Scan for the cell matching the given text and deliver its [x, y] coordinate at center. 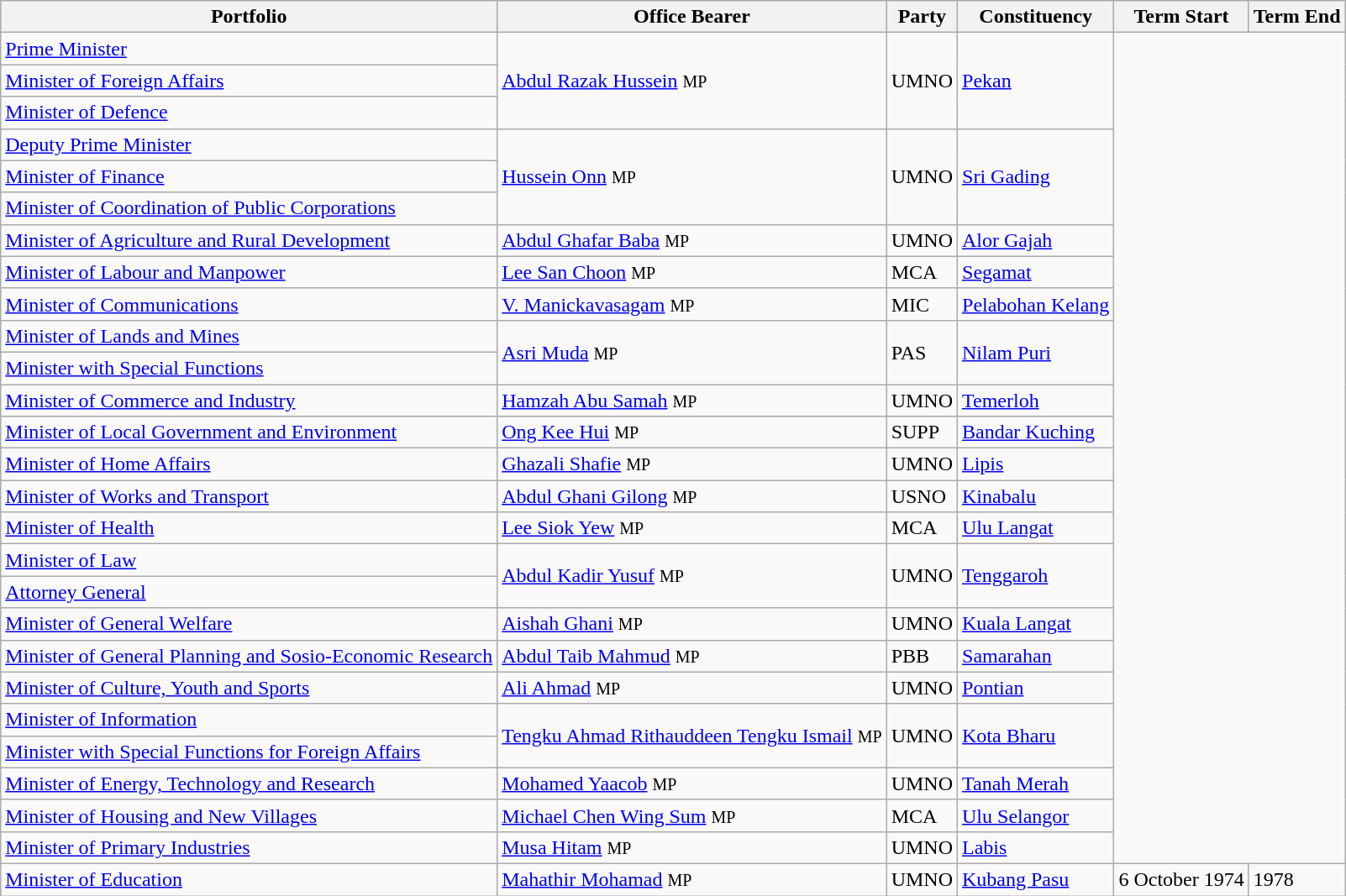
SUPP [922, 432]
Minister of General Welfare [249, 624]
Mahathir Mohamad MP [692, 879]
Office Bearer [692, 17]
Abdul Kadir Yusuf MP [692, 576]
Party [922, 17]
Ulu Langat [1036, 528]
Lipis [1036, 464]
Minister of Housing and New Villages [249, 815]
Constituency [1036, 17]
Mohamed Yaacob MP [692, 783]
Minister of Commerce and Industry [249, 401]
Tengku Ahmad Rithauddeen Tengku Ismail MP [692, 736]
Ali Ahmad MP [692, 688]
Aishah Ghani MP [692, 624]
Minister with Special Functions [249, 368]
Labis [1036, 847]
Hamzah Abu Samah MP [692, 401]
Alor Gajah [1036, 240]
USNO [922, 496]
6 October 1974 [1181, 879]
Sri Gading [1036, 176]
Bandar Kuching [1036, 432]
Samarahan [1036, 656]
PBB [922, 656]
Minister of Finance [249, 176]
Minister of Defence [249, 113]
MIC [922, 304]
Minister of Primary Industries [249, 847]
Hussein Onn MP [692, 176]
Abdul Ghani Gilong MP [692, 496]
Minister of Home Affairs [249, 464]
Term End [1297, 17]
Tenggaroh [1036, 576]
Nilam Puri [1036, 352]
Tanah Merah [1036, 783]
Pekan [1036, 81]
Kuala Langat [1036, 624]
Prime Minister [249, 49]
Segamat [1036, 272]
Pelabohan Kelang [1036, 304]
Pontian [1036, 688]
Minister of Law [249, 560]
Minister of Local Government and Environment [249, 432]
Minister of Agriculture and Rural Development [249, 240]
Minister of Coordination of Public Corporations [249, 208]
Minister of Information [249, 720]
Lee San Choon MP [692, 272]
Asri Muda MP [692, 352]
Minister of Labour and Manpower [249, 272]
1978 [1297, 879]
PAS [922, 352]
Lee Siok Yew MP [692, 528]
Kinabalu [1036, 496]
Minister of Lands and Mines [249, 336]
Minister of Communications [249, 304]
Minister of General Planning and Sosio-Economic Research [249, 656]
Ong Kee Hui MP [692, 432]
Kota Bharu [1036, 736]
Minister of Education [249, 879]
V. Manickavasagam MP [692, 304]
Minister of Foreign Affairs [249, 81]
Minister of Energy, Technology and Research [249, 783]
Musa Hitam MP [692, 847]
Ghazali Shafie MP [692, 464]
Minister of Culture, Youth and Sports [249, 688]
Term Start [1181, 17]
Michael Chen Wing Sum MP [692, 815]
Abdul Razak Hussein MP [692, 81]
Minister with Special Functions for Foreign Affairs [249, 752]
Abdul Taib Mahmud MP [692, 656]
Temerloh [1036, 401]
Minister of Works and Transport [249, 496]
Deputy Prime Minister [249, 144]
Attorney General [249, 592]
Abdul Ghafar Baba MP [692, 240]
Ulu Selangor [1036, 815]
Portfolio [249, 17]
Minister of Health [249, 528]
Kubang Pasu [1036, 879]
